From the cell containing the given text, extract its center point as [x, y] coordinate. 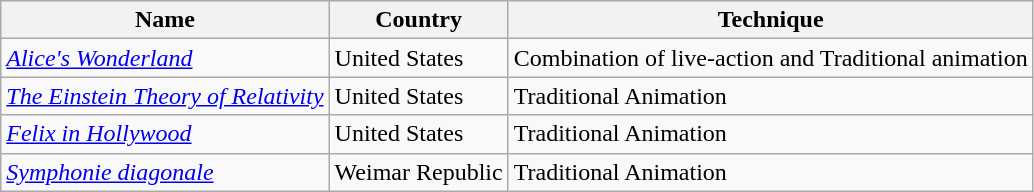
Combination of live-action and Traditional animation [770, 58]
Name [165, 20]
Weimar Republic [418, 172]
The Einstein Theory of Relativity [165, 96]
Felix in Hollywood [165, 134]
Alice's Wonderland [165, 58]
Country [418, 20]
Technique [770, 20]
Symphonie diagonale [165, 172]
